For the text-containing cell, return its midpoint in (X, Y) coordinate format. 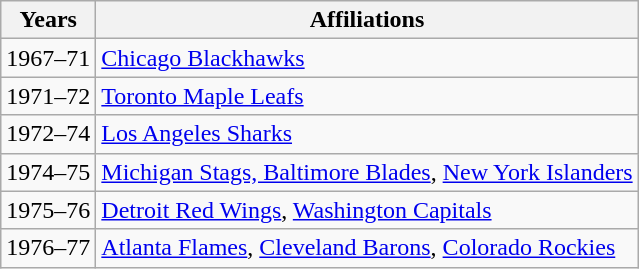
1971–72 (48, 96)
Atlanta Flames, Cleveland Barons, Colorado Rockies (367, 248)
1972–74 (48, 134)
Los Angeles Sharks (367, 134)
Affiliations (367, 20)
1967–71 (48, 58)
1976–77 (48, 248)
Chicago Blackhawks (367, 58)
1974–75 (48, 172)
1975–76 (48, 210)
Years (48, 20)
Michigan Stags, Baltimore Blades, New York Islanders (367, 172)
Toronto Maple Leafs (367, 96)
Detroit Red Wings, Washington Capitals (367, 210)
